From the cell containing the given text, extract its center point as [X, Y] coordinate. 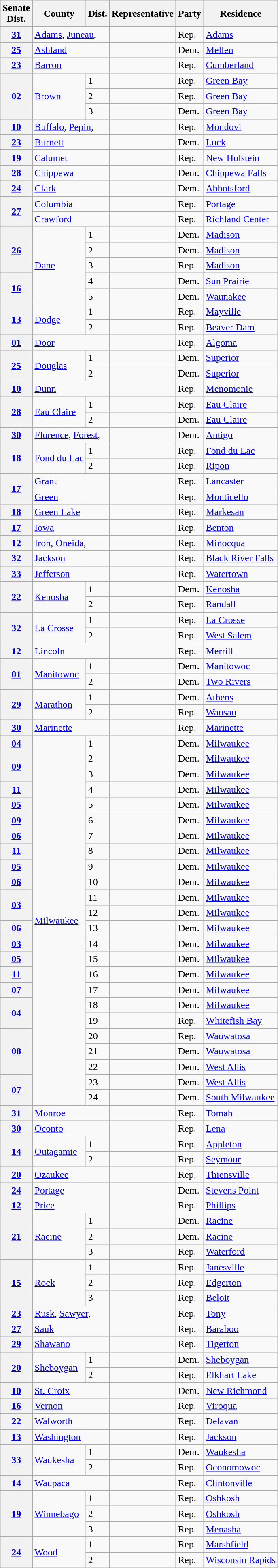
Outagamie [59, 1151]
Phillips [241, 1206]
Ripon [241, 466]
Janesville [241, 1267]
Whitefish Bay [241, 1021]
Elkhart Lake [241, 1375]
Viroqua [241, 1406]
Watertown [241, 574]
Athens [241, 697]
Dist. [98, 14]
Algoma [241, 343]
Richland Center [241, 219]
Appleton [241, 1144]
Columbia [71, 204]
Brown [59, 96]
Sauk [71, 1329]
Antigo [241, 435]
Shawano [71, 1344]
Green [71, 497]
Edgerton [241, 1283]
Mayville [241, 312]
New Holstein [241, 157]
Price [71, 1206]
Marshfield [241, 1545]
7 [98, 836]
Minocqua [241, 543]
Residence [241, 14]
Waunakee [241, 296]
Mondovi [241, 127]
Green Lake [71, 512]
02 [16, 96]
8 [98, 851]
St. Croix [71, 1390]
Representative [143, 14]
Grant [71, 481]
Tony [241, 1313]
Winnebago [59, 1514]
South Milwaukee [241, 1098]
08 [16, 1051]
Merrill [241, 651]
Ashland [71, 50]
Delavan [241, 1421]
Marathon [59, 704]
Walworth [71, 1421]
Jefferson [71, 574]
6 [98, 820]
Barron [71, 65]
Black River Falls [241, 558]
26 [16, 250]
Beaver Dam [241, 327]
Rusk, Sawyer, [71, 1313]
Monticello [241, 497]
New Richmond [241, 1390]
County [59, 14]
Wausau [241, 713]
Randall [241, 604]
Lincoln [71, 651]
Sun Prairie [241, 281]
Chippewa Falls [241, 173]
Iowa [71, 528]
Menasha [241, 1529]
Mellen [241, 50]
Monroe [71, 1113]
Cumberland [241, 65]
Florence, Forest, [71, 435]
Wisconsin Rapids [241, 1560]
Party [190, 14]
Tigerton [241, 1344]
Waupaca [71, 1483]
Wood [59, 1552]
Baraboo [241, 1329]
Dane [59, 266]
SenateDist. [16, 14]
Clark [71, 188]
Clintonville [241, 1483]
Thiensville [241, 1174]
Adams [241, 34]
Two Rivers [241, 681]
Dodge [59, 319]
Douglas [59, 366]
Stevens Point [241, 1190]
Buffalo, Pepin, [71, 127]
Lancaster [241, 481]
Luck [241, 142]
Burnett [71, 142]
Lena [241, 1128]
Menomonie [241, 389]
Beloit [241, 1298]
Oconto [71, 1128]
Markesan [241, 512]
Chippewa [71, 173]
Waterford [241, 1252]
Benton [241, 528]
Iron, Oneida, [71, 543]
Calumet [71, 157]
Dunn [71, 389]
Washington [71, 1437]
9 [98, 866]
Ozaukee [71, 1174]
Vernon [71, 1406]
Oconomowoc [241, 1468]
Crawford [71, 219]
Seymour [241, 1159]
West Salem [241, 635]
Abbotsford [241, 188]
Rock [59, 1283]
Tomah [241, 1113]
Door [71, 343]
Adams, Juneau, [71, 34]
